Return [x, y] of the center of cell containing provided text 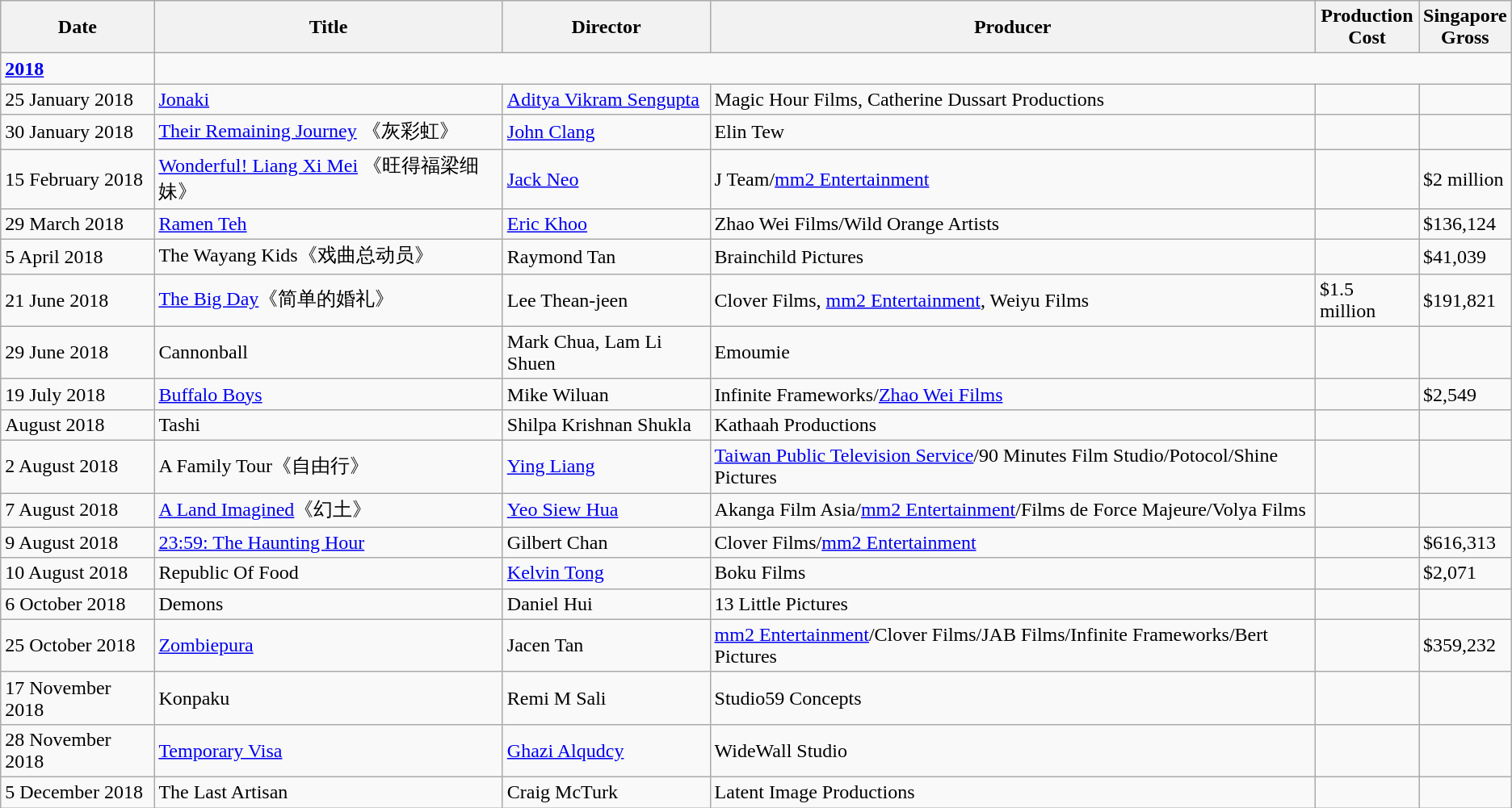
Clover Films/mm2 Entertainment [1013, 542]
Temporary Visa [328, 751]
The Wayang Kids《戏曲总动员》 [328, 257]
Kathaah Productions [1013, 425]
Tashi [328, 425]
$41,039 [1465, 257]
Daniel Hui [606, 604]
25 January 2018 [78, 99]
August 2018 [78, 425]
9 August 2018 [78, 542]
John Clang [606, 132]
Remi M Sali [606, 697]
$359,232 [1465, 646]
Konpaku [328, 697]
21 June 2018 [78, 300]
Aditya Vikram Sengupta [606, 99]
Shilpa Krishnan Shukla [606, 425]
2018 [78, 69]
Buffalo Boys [328, 394]
25 October 2018 [78, 646]
Akanga Film Asia/mm2 Entertainment/Films de Force Majeure/Volya Films [1013, 510]
Jacen Tan [606, 646]
Ghazi Alqudcy [606, 751]
Latent Image Productions [1013, 792]
Gilbert Chan [606, 542]
Their Remaining Journey 《灰彩虹》 [328, 132]
Lee Thean-jeen [606, 300]
Clover Films, mm2 Entertainment, Weiyu Films [1013, 300]
$616,313 [1465, 542]
Taiwan Public Television Service/90 Minutes Film Studio/Potocol/Shine Pictures [1013, 467]
$2 million [1465, 178]
5 April 2018 [78, 257]
Brainchild Pictures [1013, 257]
13 Little Pictures [1013, 604]
J Team/mm2 Entertainment [1013, 178]
29 June 2018 [78, 352]
Zhao Wei Films/Wild Orange Artists [1013, 224]
Craig McTurk [606, 792]
The Last Artisan [328, 792]
Singapore Gross [1465, 27]
Mark Chua, Lam Li Shuen [606, 352]
Zombiepura [328, 646]
Emoumie [1013, 352]
$2,071 [1465, 573]
Mike Wiluan [606, 394]
15 February 2018 [78, 178]
23:59: The Haunting Hour [328, 542]
Wonderful! Liang Xi Mei 《旺得福梁细妹》 [328, 178]
6 October 2018 [78, 604]
28 November 2018 [78, 751]
Kelvin Tong [606, 573]
mm2 Entertainment/Clover Films/JAB Films/Infinite Frameworks/Bert Pictures [1013, 646]
17 November 2018 [78, 697]
Ying Liang [606, 467]
Title [328, 27]
Production Cost [1367, 27]
Elin Tew [1013, 132]
19 July 2018 [78, 394]
2 August 2018 [78, 467]
A Family Tour《自由行》 [328, 467]
Jonaki [328, 99]
$136,124 [1465, 224]
Ramen Teh [328, 224]
Boku Films [1013, 573]
Raymond Tan [606, 257]
Studio59 Concepts [1013, 697]
29 March 2018 [78, 224]
7 August 2018 [78, 510]
Yeo Siew Hua [606, 510]
Date [78, 27]
Cannonball [328, 352]
Magic Hour Films, Catherine Dussart Productions [1013, 99]
5 December 2018 [78, 792]
Jack Neo [606, 178]
Director [606, 27]
Eric Khoo [606, 224]
Infinite Frameworks/Zhao Wei Films [1013, 394]
A Land Imagined《幻土》 [328, 510]
WideWall Studio [1013, 751]
Producer [1013, 27]
30 January 2018 [78, 132]
10 August 2018 [78, 573]
The Big Day《简单的婚礼》 [328, 300]
Demons [328, 604]
$2,549 [1465, 394]
$1.5 million [1367, 300]
$191,821 [1465, 300]
Republic Of Food [328, 573]
